Search for the cell housing the specified text and yield its (x, y) center coordinate. 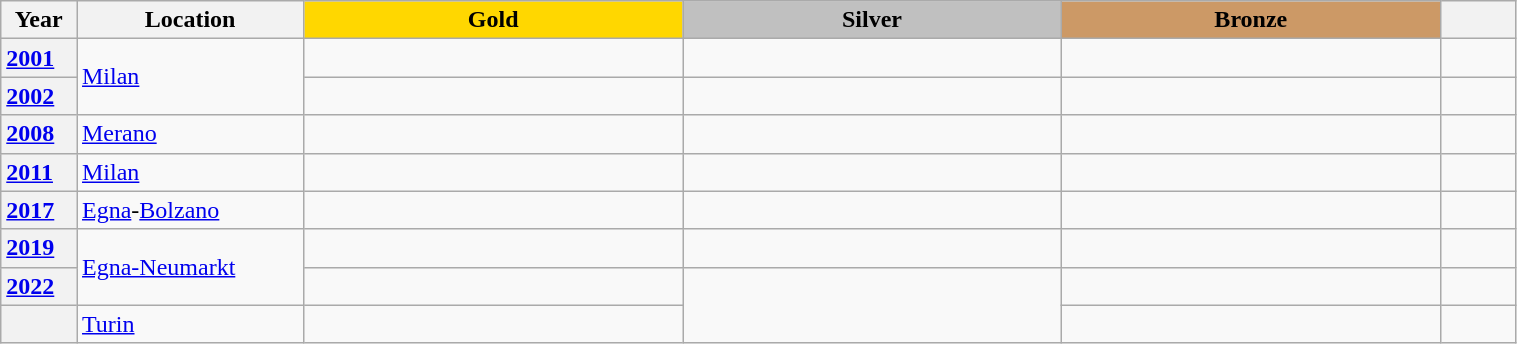
2002 (39, 96)
Egna-Bolzano (190, 210)
2017 (39, 210)
Year (39, 20)
Turin (190, 324)
Egna-Neumarkt (190, 267)
Silver (872, 20)
2019 (39, 248)
2011 (39, 172)
2022 (39, 286)
Gold (494, 20)
Merano (190, 134)
Location (190, 20)
2008 (39, 134)
Bronze (1250, 20)
2001 (39, 58)
